Scan for the cell matching the given text and deliver its (x, y) coordinate at center. 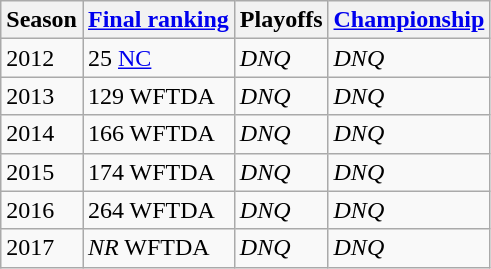
NR WFTDA (158, 248)
2017 (42, 248)
Season (42, 20)
2014 (42, 134)
2016 (42, 210)
2013 (42, 96)
2012 (42, 58)
264 WFTDA (158, 210)
Championship (409, 20)
Final ranking (158, 20)
174 WFTDA (158, 172)
25 NC (158, 58)
166 WFTDA (158, 134)
129 WFTDA (158, 96)
2015 (42, 172)
Playoffs (281, 20)
